Scan for the cell matching the given text and deliver its [x, y] coordinate at center. 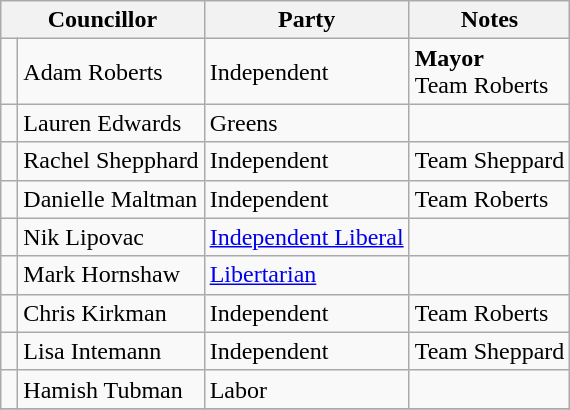
Mark Hornshaw [111, 275]
Councillor [102, 20]
Hamish Tubman [111, 389]
Chris Kirkman [111, 313]
Adam Roberts [111, 72]
Mayor Team Roberts [490, 72]
Party [306, 20]
Danielle Maltman [111, 199]
Greens [306, 123]
Independent Liberal [306, 237]
Rachel Shepphard [111, 161]
Libertarian [306, 275]
Lauren Edwards [111, 123]
Nik Lipovac [111, 237]
Lisa Intemann [111, 351]
Notes [490, 20]
Labor [306, 389]
